Provide the (x, y) coordinate of the cell's center where the given text is located.  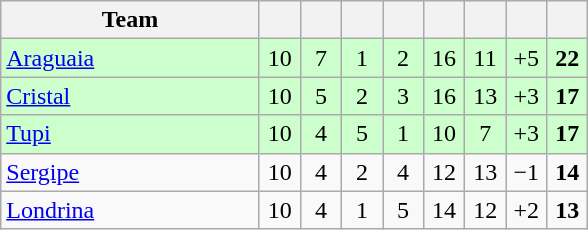
Team (130, 20)
Araguaia (130, 58)
3 (402, 96)
−1 (526, 172)
+2 (526, 210)
Tupi (130, 134)
Londrina (130, 210)
Cristal (130, 96)
11 (486, 58)
Sergipe (130, 172)
+5 (526, 58)
22 (568, 58)
